Detect which cell encompasses the target text, then output its [x, y] center coordinate. 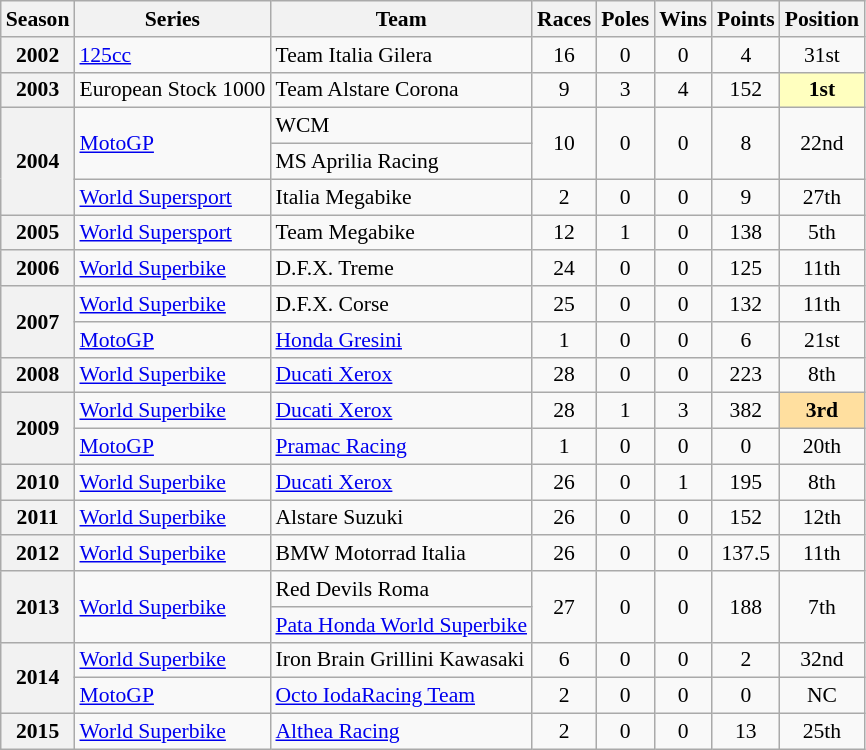
31st [822, 55]
Iron Brain Grillini Kawasaki [401, 660]
WCM [401, 126]
8 [746, 144]
195 [746, 482]
382 [746, 411]
22nd [822, 144]
137.5 [746, 554]
125 [746, 269]
2011 [38, 518]
27 [564, 606]
MS Aprilia Racing [401, 162]
Althea Racing [401, 732]
Pramac Racing [401, 447]
Alstare Suzuki [401, 518]
21st [822, 340]
Italia Megabike [401, 197]
Wins [683, 19]
Team Alstare Corona [401, 90]
125cc [172, 55]
132 [746, 304]
20th [822, 447]
12th [822, 518]
16 [564, 55]
2009 [38, 428]
2015 [38, 732]
32nd [822, 660]
24 [564, 269]
25 [564, 304]
5th [822, 233]
D.F.X. Corse [401, 304]
Season [38, 19]
3rd [822, 411]
2007 [38, 322]
BMW Motorrad Italia [401, 554]
7th [822, 606]
2013 [38, 606]
138 [746, 233]
25th [822, 732]
Poles [625, 19]
Team [401, 19]
2006 [38, 269]
European Stock 1000 [172, 90]
NC [822, 696]
Team Megabike [401, 233]
Honda Gresini [401, 340]
2003 [38, 90]
188 [746, 606]
2012 [38, 554]
2014 [38, 678]
223 [746, 375]
Races [564, 19]
2004 [38, 162]
Team Italia Gilera [401, 55]
Pata Honda World Superbike [401, 625]
Octo IodaRacing Team [401, 696]
13 [746, 732]
1st [822, 90]
2008 [38, 375]
Series [172, 19]
Red Devils Roma [401, 589]
Points [746, 19]
2010 [38, 482]
Position [822, 19]
2002 [38, 55]
27th [822, 197]
10 [564, 144]
2005 [38, 233]
D.F.X. Treme [401, 269]
12 [564, 233]
